Return [X, Y] of the center of cell containing provided text 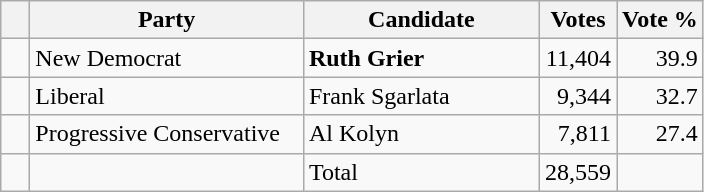
Party [167, 20]
Frank Sgarlata [421, 96]
9,344 [578, 96]
32.7 [660, 96]
Vote % [660, 20]
27.4 [660, 134]
Ruth Grier [421, 58]
11,404 [578, 58]
7,811 [578, 134]
Total [421, 172]
Progressive Conservative [167, 134]
39.9 [660, 58]
New Democrat [167, 58]
Candidate [421, 20]
Liberal [167, 96]
Votes [578, 20]
28,559 [578, 172]
Al Kolyn [421, 134]
